Output the (x, y) coordinate of the center of the cell containing the given text.  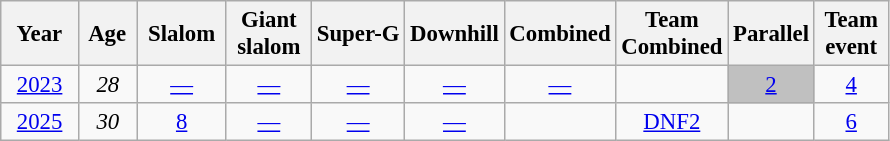
Year (40, 34)
Super-G (358, 34)
2023 (40, 85)
Giant slalom (268, 34)
30 (108, 122)
Slalom (182, 34)
28 (108, 85)
TeamCombined (672, 34)
4 (851, 85)
8 (182, 122)
DNF2 (672, 122)
2025 (40, 122)
2 (772, 85)
Combined (560, 34)
6 (851, 122)
Parallel (772, 34)
Downhill (454, 34)
Age (108, 34)
Team event (851, 34)
